Provide the [X, Y] coordinate of the cell's center where the given text is located.  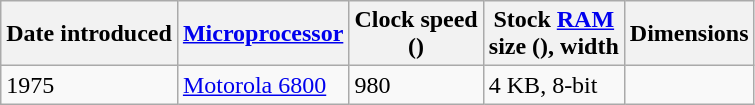
Stock RAMsize (), width [554, 34]
Dimensions [689, 34]
Microprocessor [262, 34]
4 KB, 8-bit [554, 85]
Clock speed() [416, 34]
1975 [90, 85]
Motorola 6800 [262, 85]
980 [416, 85]
Date introduced [90, 34]
